Return [x, y] of the center of cell containing provided text 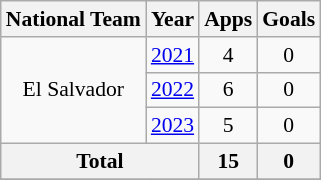
15 [228, 162]
4 [228, 55]
El Salvador [74, 90]
Apps [228, 19]
2021 [172, 55]
6 [228, 90]
2022 [172, 90]
National Team [74, 19]
Total [100, 162]
Year [172, 19]
2023 [172, 126]
5 [228, 126]
Goals [288, 19]
